Locate the cell with the specified text and output its [X, Y] center coordinate. 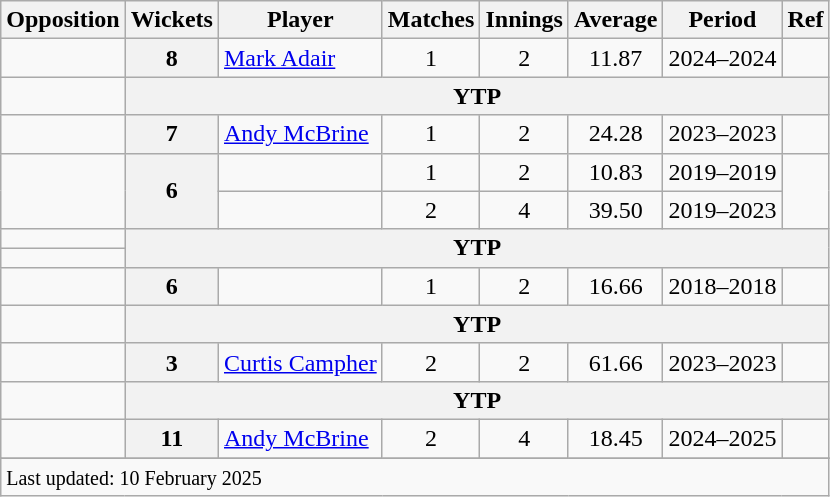
11 [172, 438]
2019–2023 [722, 210]
18.45 [616, 438]
Period [722, 20]
Wickets [172, 20]
Average [616, 20]
8 [172, 58]
24.28 [616, 134]
2019–2019 [722, 172]
2024–2024 [722, 58]
2024–2025 [722, 438]
Last updated: 10 February 2025 [415, 477]
Matches [431, 20]
61.66 [616, 362]
3 [172, 362]
16.66 [616, 286]
11.87 [616, 58]
Ref [806, 20]
Innings [524, 20]
Mark Adair [300, 58]
Player [300, 20]
7 [172, 134]
10.83 [616, 172]
39.50 [616, 210]
Opposition [63, 20]
Curtis Campher [300, 362]
2018–2018 [722, 286]
